Scan for the cell matching the given text and deliver its [X, Y] coordinate at center. 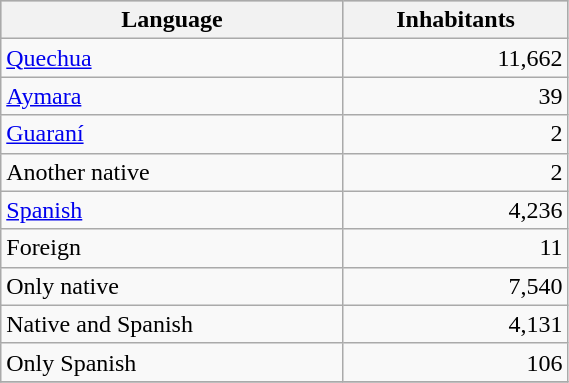
Another native [172, 172]
Native and Spanish [172, 324]
Spanish [172, 210]
Foreign [172, 248]
11,662 [456, 58]
106 [456, 362]
Only Spanish [172, 362]
4,131 [456, 324]
Language [172, 20]
7,540 [456, 286]
4,236 [456, 210]
Inhabitants [456, 20]
Quechua [172, 58]
11 [456, 248]
Only native [172, 286]
Aymara [172, 96]
39 [456, 96]
Guaraní [172, 134]
